Identify which cell holds the provided text, then report its (x, y) central coordinate. 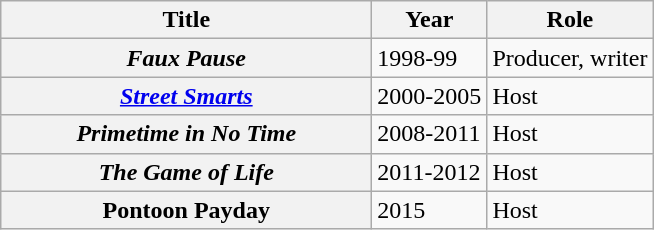
2000-2005 (430, 96)
1998-99 (430, 58)
Producer, writer (570, 58)
Title (186, 20)
Faux Pause (186, 58)
2008-2011 (430, 134)
Role (570, 20)
Pontoon Payday (186, 210)
Year (430, 20)
Primetime in No Time (186, 134)
2015 (430, 210)
The Game of Life (186, 172)
2011-2012 (430, 172)
Street Smarts (186, 96)
